Locate the cell with the specified text and output its [X, Y] center coordinate. 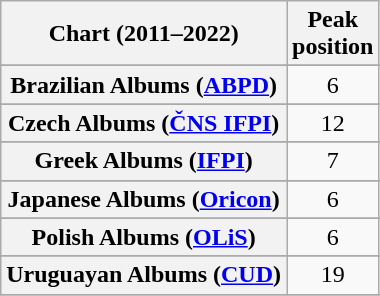
Polish Albums (OLiS) [144, 237]
Peakposition [333, 34]
12 [333, 123]
Czech Albums (ČNS IFPI) [144, 123]
Chart (2011–2022) [144, 34]
7 [333, 161]
Uruguayan Albums (CUD) [144, 275]
Brazilian Albums (ABPD) [144, 85]
19 [333, 275]
Greek Albums (IFPI) [144, 161]
Japanese Albums (Oricon) [144, 199]
